Capture the cell that displays the provided text and extract its (X, Y) central coordinate. 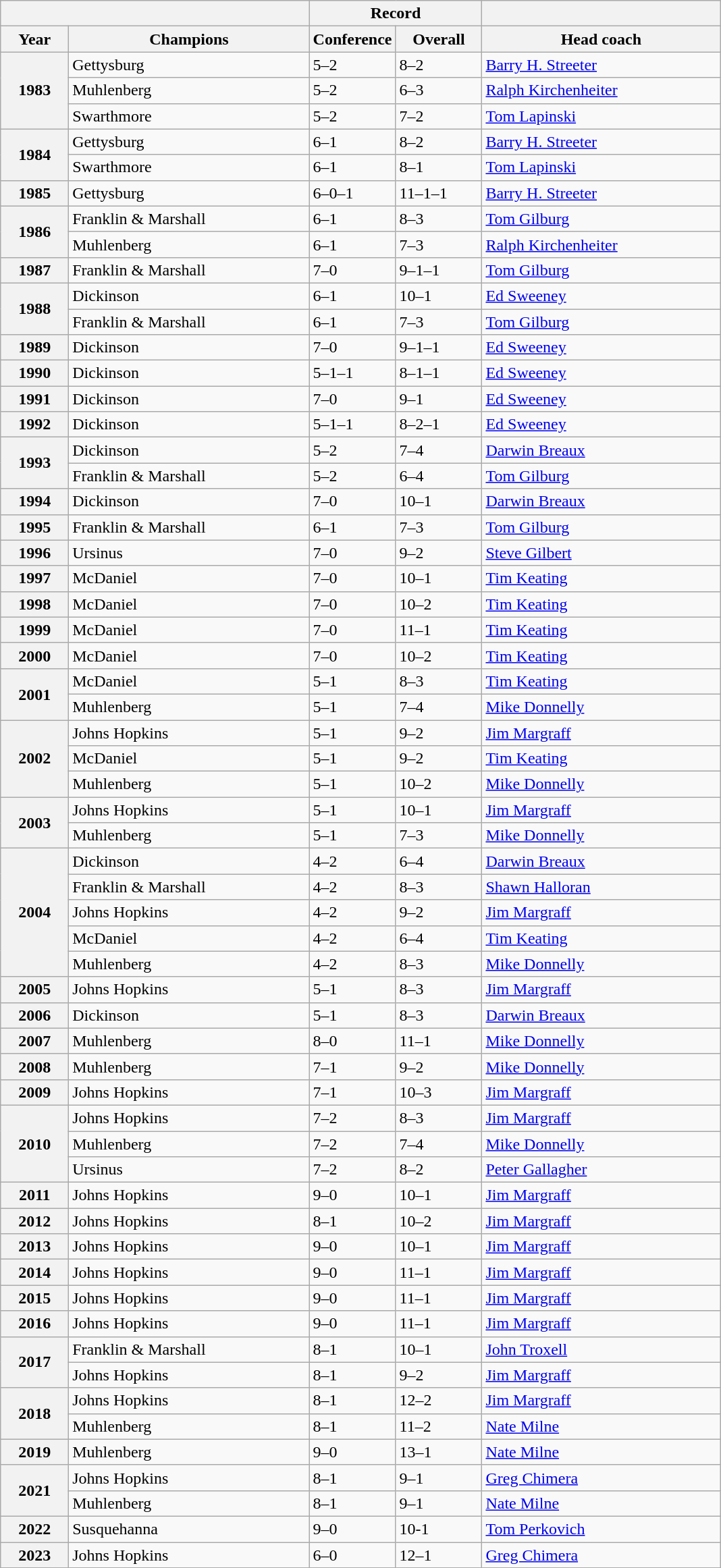
1995 (35, 527)
Conference (352, 39)
1988 (35, 308)
Peter Gallagher (601, 1170)
1997 (35, 578)
8–2–1 (439, 425)
2019 (35, 1452)
11–1–1 (439, 193)
Overall (439, 39)
2022 (35, 1529)
1998 (35, 604)
10–3 (439, 1092)
1989 (35, 348)
Shawn Halloran (601, 887)
1999 (35, 630)
1992 (35, 425)
2003 (35, 823)
2000 (35, 655)
Susquehanna (189, 1529)
Record (396, 13)
2012 (35, 1221)
1990 (35, 373)
13–1 (439, 1452)
2013 (35, 1247)
1994 (35, 502)
2018 (35, 1413)
1986 (35, 232)
12–1 (439, 1555)
10-1 (439, 1529)
1987 (35, 270)
John Troxell (601, 1349)
2011 (35, 1195)
2021 (35, 1490)
6–0 (352, 1555)
2016 (35, 1324)
6–3 (439, 90)
1991 (35, 399)
1984 (35, 155)
8–1–1 (439, 373)
6–0–1 (352, 193)
2005 (35, 990)
8–0 (352, 1041)
2014 (35, 1272)
2007 (35, 1041)
2010 (35, 1143)
1983 (35, 90)
Head coach (601, 39)
2015 (35, 1298)
2008 (35, 1066)
2017 (35, 1362)
11–2 (439, 1426)
1996 (35, 553)
2004 (35, 913)
2002 (35, 758)
2023 (35, 1555)
Tom Perkovich (601, 1529)
2001 (35, 694)
12–2 (439, 1401)
Champions (189, 39)
1993 (35, 463)
Steve Gilbert (601, 553)
1985 (35, 193)
Year (35, 39)
2006 (35, 1015)
2009 (35, 1092)
